Determine the (X, Y) coordinate at the center of the cell enclosing the given text.  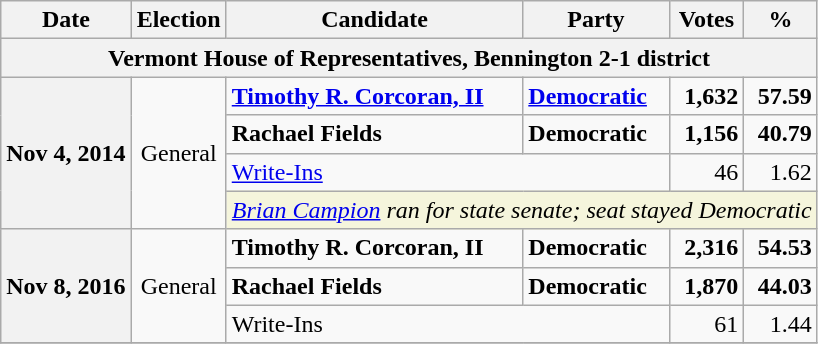
1,156 (706, 134)
46 (706, 172)
44.03 (780, 286)
Party (596, 20)
Vermont House of Representatives, Bennington 2-1 district (409, 58)
1.44 (780, 324)
57.59 (780, 96)
54.53 (780, 248)
40.79 (780, 134)
2,316 (706, 248)
1,632 (706, 96)
Nov 8, 2016 (66, 286)
Date (66, 20)
1.62 (780, 172)
Votes (706, 20)
Nov 4, 2014 (66, 153)
61 (706, 324)
Candidate (374, 20)
1,870 (706, 286)
Election (178, 20)
Brian Campion ran for state senate; seat stayed Democratic (522, 210)
% (780, 20)
